Return the (X, Y) coordinate for the center point of the cell that contains the specified text.  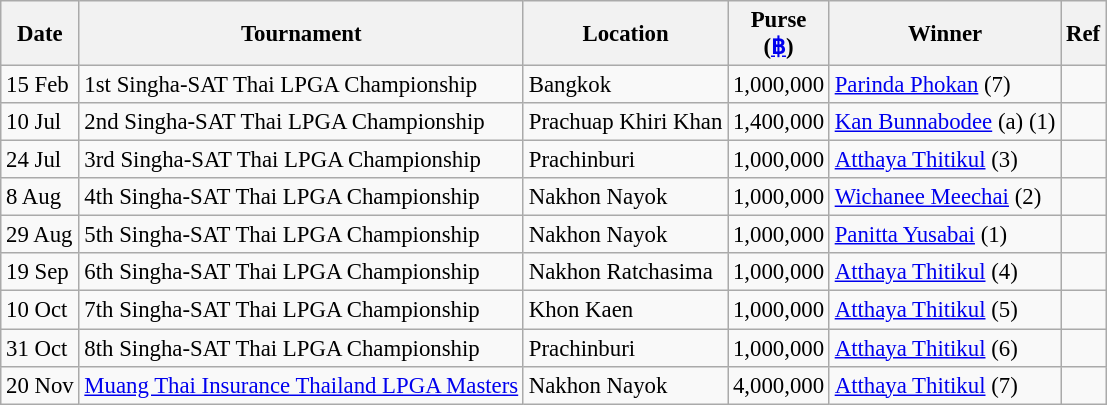
4th Singha-SAT Thai LPGA Championship (301, 197)
Purse(฿) (779, 34)
6th Singha-SAT Thai LPGA Championship (301, 273)
Atthaya Thitikul (4) (944, 273)
1st Singha-SAT Thai LPGA Championship (301, 85)
2nd Singha-SAT Thai LPGA Championship (301, 122)
31 Oct (40, 348)
1,400,000 (779, 122)
10 Jul (40, 122)
Ref (1084, 34)
Nakhon Ratchasima (625, 273)
Atthaya Thitikul (5) (944, 310)
29 Aug (40, 235)
Prachuap Khiri Khan (625, 122)
Atthaya Thitikul (7) (944, 385)
5th Singha-SAT Thai LPGA Championship (301, 235)
Bangkok (625, 85)
10 Oct (40, 310)
8th Singha-SAT Thai LPGA Championship (301, 348)
8 Aug (40, 197)
Date (40, 34)
24 Jul (40, 160)
20 Nov (40, 385)
Parinda Phokan (7) (944, 85)
15 Feb (40, 85)
4,000,000 (779, 385)
Atthaya Thitikul (3) (944, 160)
3rd Singha-SAT Thai LPGA Championship (301, 160)
Wichanee Meechai (2) (944, 197)
Khon Kaen (625, 310)
Muang Thai Insurance Thailand LPGA Masters (301, 385)
Panitta Yusabai (1) (944, 235)
Kan Bunnabodee (a) (1) (944, 122)
7th Singha-SAT Thai LPGA Championship (301, 310)
Winner (944, 34)
19 Sep (40, 273)
Tournament (301, 34)
Location (625, 34)
Atthaya Thitikul (6) (944, 348)
